Return [x, y] of the center of cell containing provided text 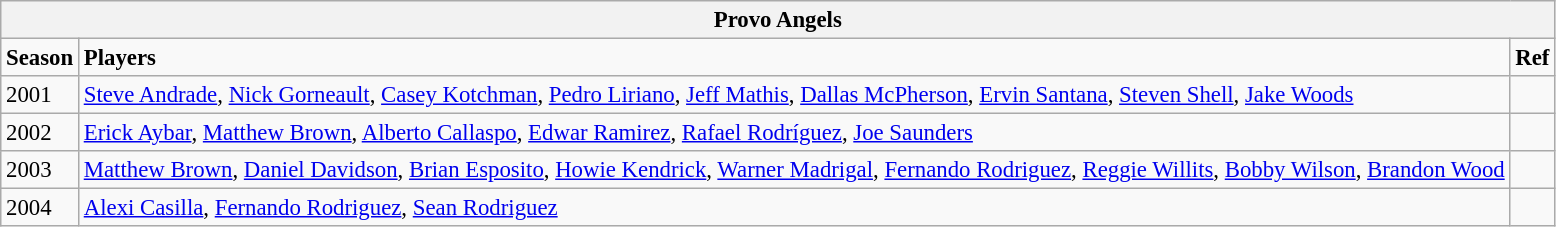
2001 [40, 95]
Steve Andrade, Nick Gorneault, Casey Kotchman, Pedro Liriano, Jeff Mathis, Dallas McPherson, Ervin Santana, Steven Shell, Jake Woods [794, 95]
2002 [40, 133]
Erick Aybar, Matthew Brown, Alberto Callaspo, Edwar Ramirez, Rafael Rodríguez, Joe Saunders [794, 133]
Season [40, 58]
Players [794, 58]
Provo Angels [778, 20]
2003 [40, 170]
Matthew Brown, Daniel Davidson, Brian Esposito, Howie Kendrick, Warner Madrigal, Fernando Rodriguez, Reggie Willits, Bobby Wilson, Brandon Wood [794, 170]
Ref [1532, 58]
2004 [40, 208]
Alexi Casilla, Fernando Rodriguez, Sean Rodriguez [794, 208]
